Search for the cell housing the specified text and yield its [x, y] center coordinate. 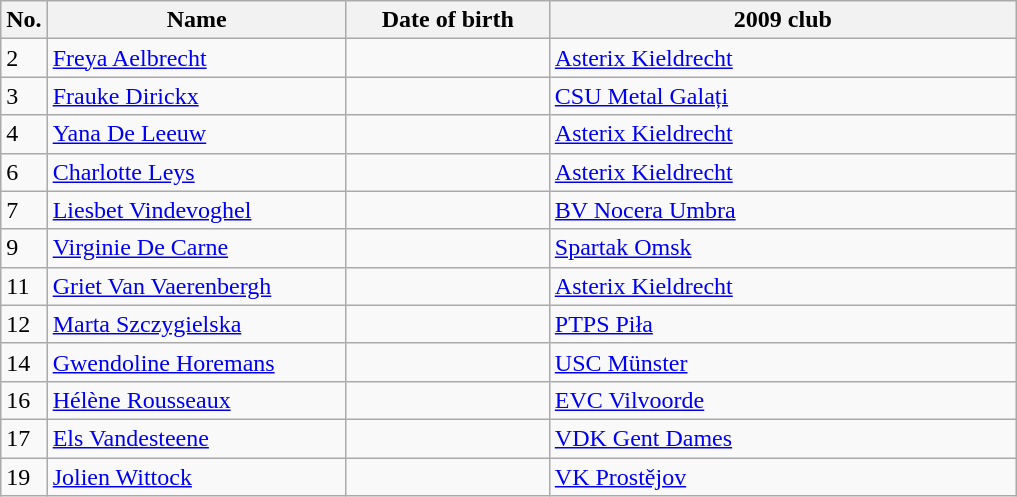
VDK Gent Dames [782, 438]
Date of birth [448, 20]
Hélène Rousseaux [196, 400]
No. [24, 20]
6 [24, 172]
Name [196, 20]
Els Vandesteene [196, 438]
Charlotte Leys [196, 172]
PTPS Piła [782, 324]
12 [24, 324]
16 [24, 400]
Freya Aelbrecht [196, 58]
Yana De Leeuw [196, 134]
Virginie De Carne [196, 248]
11 [24, 286]
7 [24, 210]
9 [24, 248]
Griet Van Vaerenbergh [196, 286]
4 [24, 134]
Marta Szczygielska [196, 324]
17 [24, 438]
14 [24, 362]
Frauke Dirickx [196, 96]
BV Nocera Umbra [782, 210]
3 [24, 96]
Jolien Wittock [196, 477]
19 [24, 477]
2 [24, 58]
CSU Metal Galați [782, 96]
Spartak Omsk [782, 248]
Gwendoline Horemans [196, 362]
USC Münster [782, 362]
EVC Vilvoorde [782, 400]
VK Prostějov [782, 477]
2009 club [782, 20]
Liesbet Vindevoghel [196, 210]
